Search for the cell housing the specified text and yield its (X, Y) center coordinate. 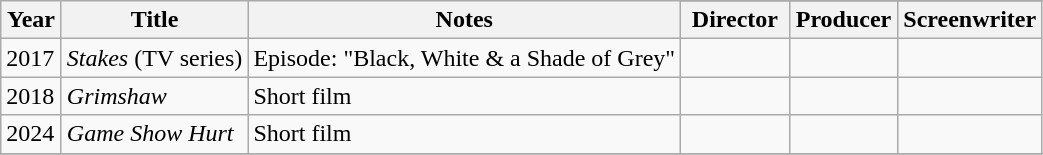
Title (154, 20)
Producer (844, 20)
Notes (464, 20)
Grimshaw (154, 96)
2024 (32, 134)
Stakes (TV series) (154, 58)
2018 (32, 96)
Director (736, 20)
Year (32, 20)
Game Show Hurt (154, 134)
2017 (32, 58)
Screenwriter (970, 20)
Episode: "Black, White & a Shade of Grey" (464, 58)
